Pinpoint the cell where the given text exists, returning its [X, Y] midpoint coordinate. 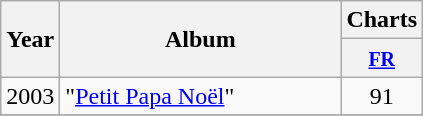
2003 [30, 96]
91 [382, 96]
Album [200, 39]
Charts [382, 20]
FR [382, 58]
"Petit Papa Noël" [200, 96]
Year [30, 39]
